Pinpoint the cell where the given text exists, returning its (X, Y) midpoint coordinate. 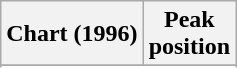
Peakposition (189, 34)
Chart (1996) (72, 34)
